Return [x, y] of the center of cell containing provided text 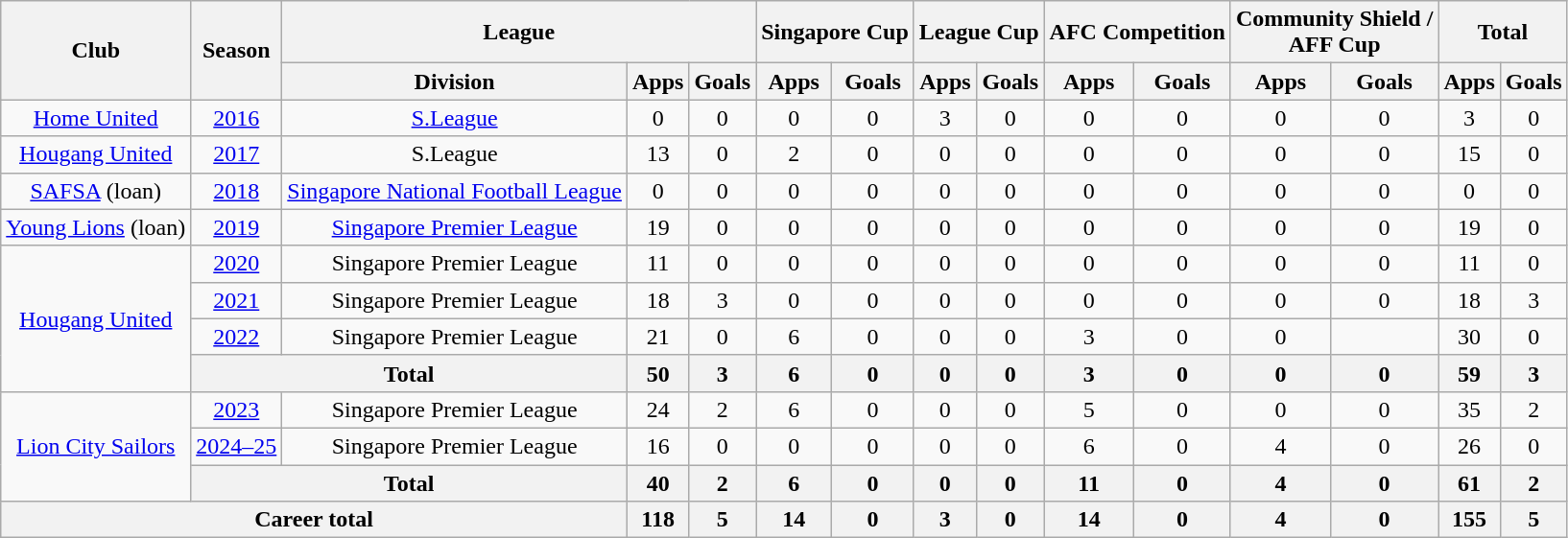
15 [1469, 154]
2023 [236, 409]
13 [657, 154]
155 [1469, 520]
AFC Competition [1137, 33]
2020 [236, 264]
Lion City Sailors [96, 446]
Season [236, 50]
30 [1469, 337]
2019 [236, 227]
21 [657, 337]
24 [657, 409]
35 [1469, 409]
Community Shield / AFF Cup [1334, 33]
61 [1469, 482]
2017 [236, 154]
Singapore National Football League [455, 191]
Division [455, 82]
2024–25 [236, 446]
59 [1469, 373]
Career total [315, 520]
118 [657, 520]
League Cup [979, 33]
Young Lions (loan) [96, 227]
2022 [236, 337]
League [519, 33]
16 [657, 446]
26 [1469, 446]
Singapore Cup [835, 33]
2016 [236, 118]
SAFSA (loan) [96, 191]
2018 [236, 191]
Club [96, 50]
50 [657, 373]
40 [657, 482]
Home United [96, 118]
2021 [236, 300]
